Detect which cell encompasses the target text, then output its (X, Y) center coordinate. 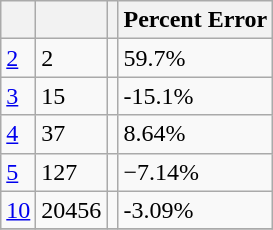
127 (72, 172)
20456 (72, 210)
5 (18, 172)
Percent Error (196, 20)
4 (18, 134)
37 (72, 134)
15 (72, 96)
-15.1% (196, 96)
-3.09% (196, 210)
−7.14% (196, 172)
59.7% (196, 58)
10 (18, 210)
8.64% (196, 134)
3 (18, 96)
